Pinpoint the cell where the given text exists, returning its (x, y) midpoint coordinate. 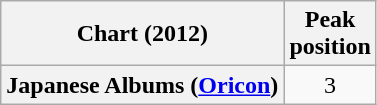
Japanese Albums (Oricon) (142, 85)
Peakposition (330, 34)
3 (330, 85)
Chart (2012) (142, 34)
